Determine the (X, Y) coordinate at the center of the cell enclosing the given text.  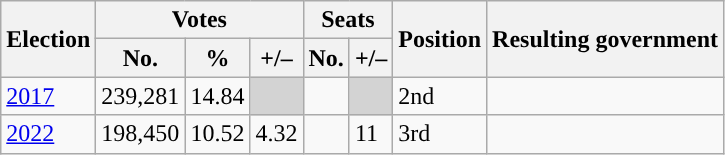
2022 (48, 134)
3rd (440, 134)
Election (48, 39)
4.32 (276, 134)
198,450 (140, 134)
11 (370, 134)
Votes (200, 20)
Position (440, 39)
14.84 (218, 96)
239,281 (140, 96)
2nd (440, 96)
Resulting government (606, 39)
Seats (348, 20)
10.52 (218, 134)
2017 (48, 96)
% (218, 58)
